Pinpoint the cell where the given text exists, returning its [x, y] midpoint coordinate. 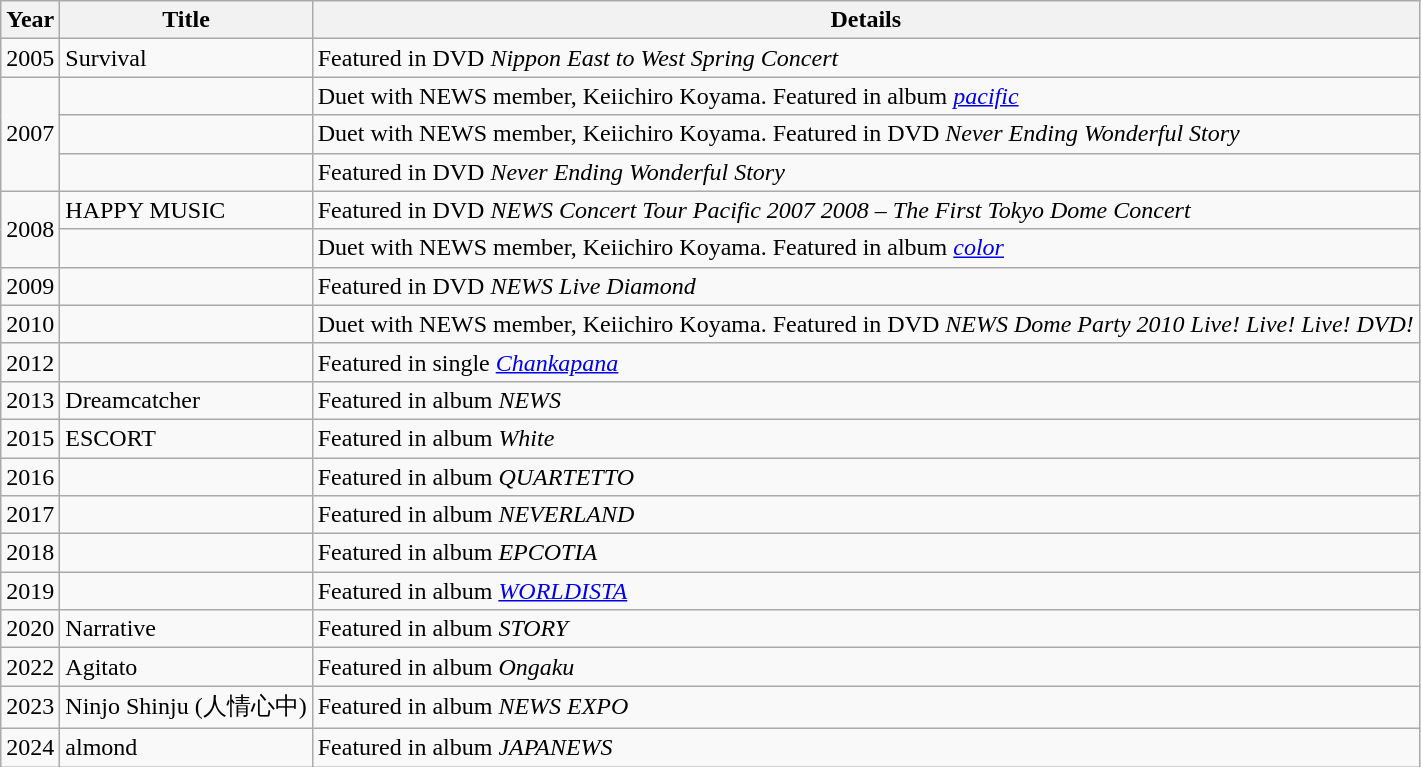
2017 [30, 515]
2010 [30, 324]
Featured in album STORY [866, 629]
2016 [30, 477]
Title [186, 20]
Featured in album EPCOTIA [866, 553]
Year [30, 20]
2022 [30, 667]
Duet with NEWS member, Keiichiro Koyama. Featured in DVD Never Ending Wonderful Story [866, 134]
Survival [186, 58]
Ninjo Shinju (人情心中) [186, 708]
Featured in single Chankapana [866, 362]
2023 [30, 708]
Details [866, 20]
Featured in DVD Nippon East to West Spring Concert [866, 58]
Agitato [186, 667]
2019 [30, 591]
2024 [30, 747]
2018 [30, 553]
Featured in album White [866, 438]
2020 [30, 629]
Featured in album JAPANEWS [866, 747]
2008 [30, 229]
Featured in album NEWS [866, 400]
Featured in DVD NEWS Live Diamond [866, 286]
2007 [30, 134]
ESCORT [186, 438]
2005 [30, 58]
Featured in DVD NEWS Concert Tour Pacific 2007 2008 – The First Tokyo Dome Concert [866, 210]
2013 [30, 400]
2009 [30, 286]
Featured in album NEWS EXPO [866, 708]
HAPPY MUSIC [186, 210]
Narrative [186, 629]
2012 [30, 362]
Duet with NEWS member, Keiichiro Koyama. Featured in album pacific [866, 96]
almond [186, 747]
Featured in album QUARTETTO [866, 477]
Featured in album WORLDISTA [866, 591]
2015 [30, 438]
Duet with NEWS member, Keiichiro Koyama. Featured in album color [866, 248]
Featured in album NEVERLAND [866, 515]
Dreamcatcher [186, 400]
Featured in album Ongaku [866, 667]
Duet with NEWS member, Keiichiro Koyama. Featured in DVD NEWS Dome Party 2010 Live! Live! Live! DVD! [866, 324]
Featured in DVD Never Ending Wonderful Story [866, 172]
